Capture the cell that displays the provided text and extract its (X, Y) central coordinate. 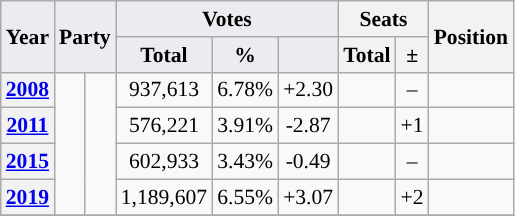
6.78% (245, 90)
Year (28, 36)
+3.07 (308, 197)
Votes (227, 19)
% (245, 55)
2011 (28, 126)
937,613 (164, 90)
602,933 (164, 162)
3.91% (245, 126)
2015 (28, 162)
2019 (28, 197)
+2 (412, 197)
576,221 (164, 126)
3.43% (245, 162)
Seats (383, 19)
Position (471, 36)
2008 (28, 90)
+2.30 (308, 90)
6.55% (245, 197)
-0.49 (308, 162)
+1 (412, 126)
Party (85, 36)
1,189,607 (164, 197)
± (412, 55)
-2.87 (308, 126)
